Extract the [x, y] coordinate from the center of the cell holding the provided text.  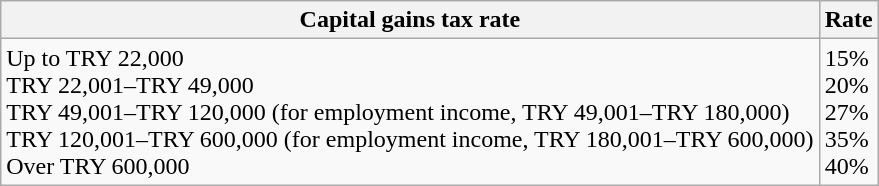
Rate [848, 20]
15%20%27%35%40% [848, 112]
Capital gains tax rate [410, 20]
